Provide the (x, y) coordinate of the cell's center where the given text is located.  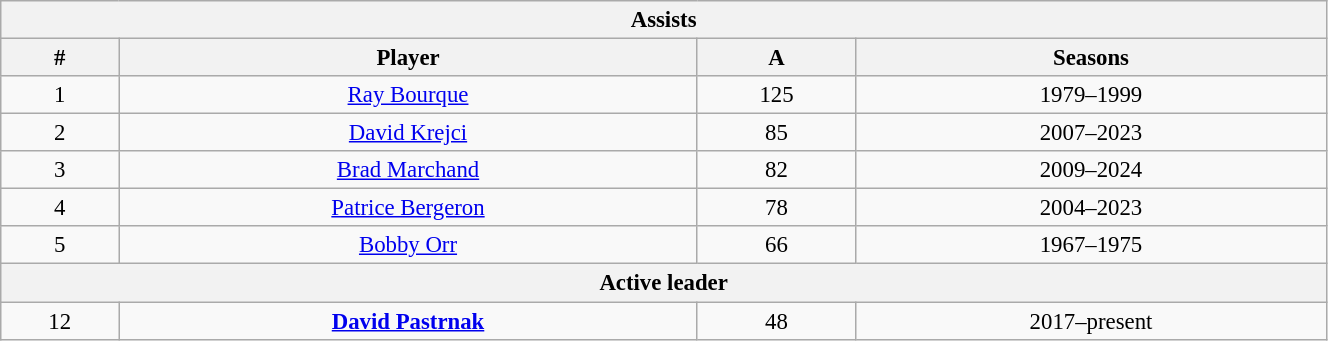
1 (60, 95)
4 (60, 208)
# (60, 58)
1967–1975 (1092, 245)
Ray Bourque (408, 95)
Player (408, 58)
2007–2023 (1092, 133)
48 (776, 321)
2017–present (1092, 321)
David Krejci (408, 133)
Seasons (1092, 58)
2 (60, 133)
1979–1999 (1092, 95)
2009–2024 (1092, 170)
5 (60, 245)
78 (776, 208)
Patrice Bergeron (408, 208)
A (776, 58)
Active leader (664, 283)
Assists (664, 20)
66 (776, 245)
12 (60, 321)
Brad Marchand (408, 170)
125 (776, 95)
85 (776, 133)
2004–2023 (1092, 208)
David Pastrnak (408, 321)
82 (776, 170)
3 (60, 170)
Bobby Orr (408, 245)
